Determine the (X, Y) coordinate at the center of the cell enclosing the given text.  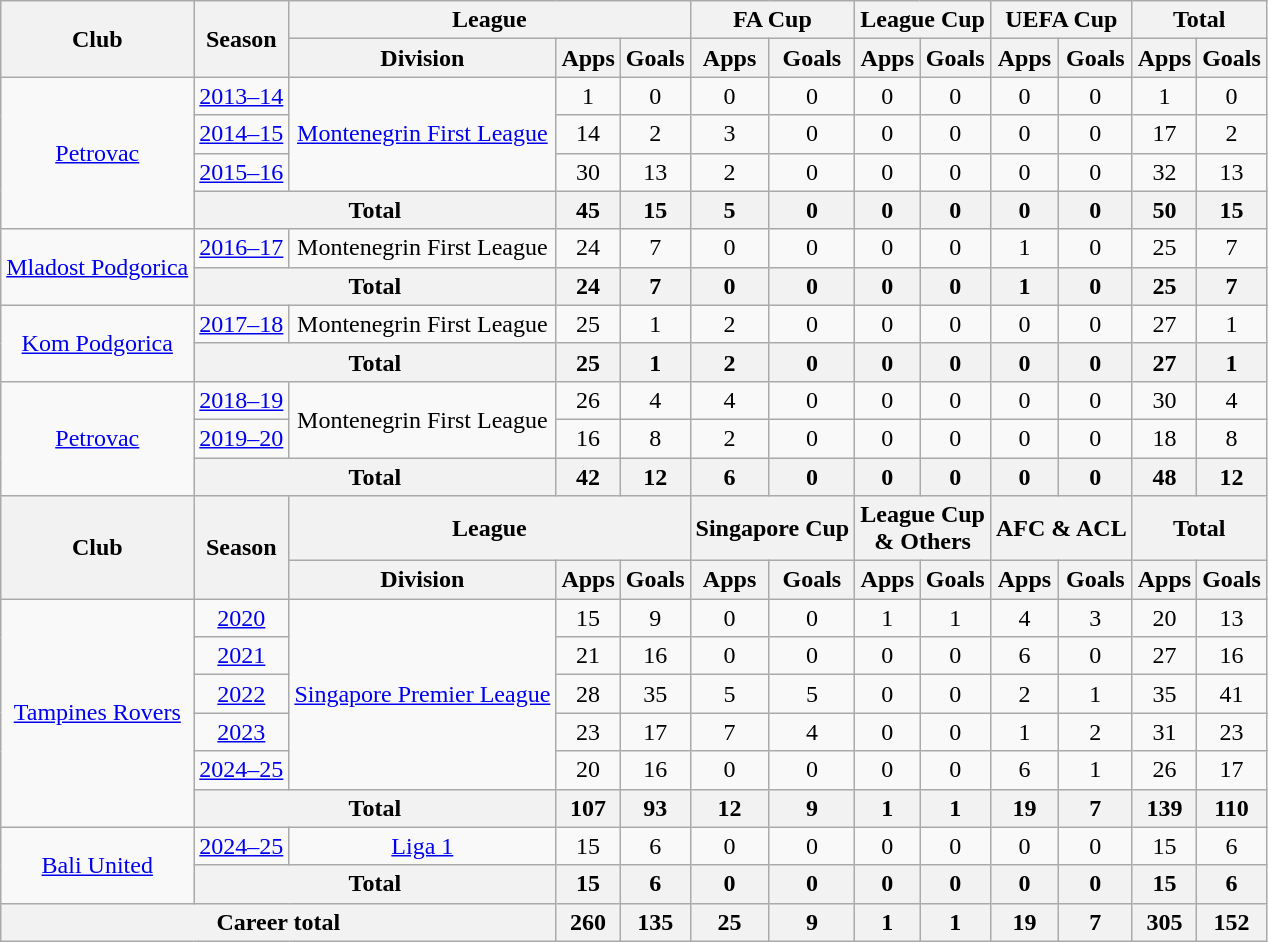
League Cup (923, 20)
2021 (242, 656)
Bali United (98, 865)
2020 (242, 618)
Liga 1 (422, 846)
League Cup & Others (923, 528)
152 (1232, 922)
AFC & ACL (1061, 528)
Career total (278, 922)
139 (1164, 808)
21 (588, 656)
107 (588, 808)
110 (1232, 808)
2018–19 (242, 400)
2022 (242, 694)
2016–17 (242, 248)
2015–16 (242, 172)
Mladost Podgorica (98, 267)
18 (1164, 438)
2019–20 (242, 438)
Kom Podgorica (98, 343)
45 (588, 210)
50 (1164, 210)
Singapore Premier League (422, 694)
2013–14 (242, 96)
260 (588, 922)
93 (655, 808)
2014–15 (242, 134)
48 (1164, 477)
Singapore Cup (772, 528)
135 (655, 922)
2023 (242, 732)
28 (588, 694)
305 (1164, 922)
UEFA Cup (1061, 20)
32 (1164, 172)
42 (588, 477)
FA Cup (772, 20)
Tampines Rovers (98, 713)
14 (588, 134)
31 (1164, 732)
41 (1232, 694)
2017–18 (242, 324)
